Scan for the cell matching the given text and deliver its (X, Y) coordinate at center. 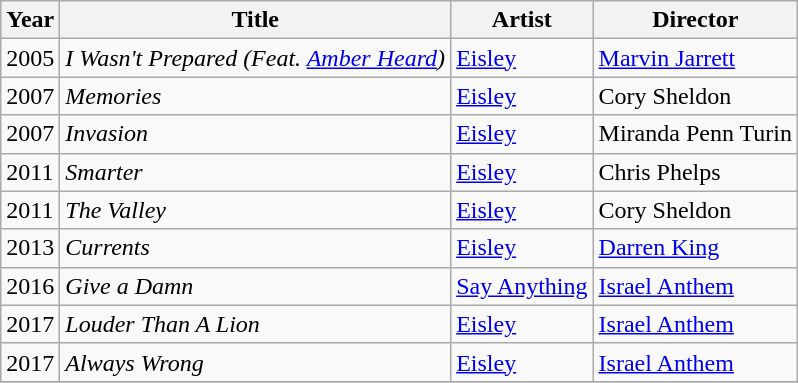
Always Wrong (256, 362)
Smarter (256, 172)
Invasion (256, 134)
Say Anything (522, 286)
Memories (256, 96)
2005 (30, 58)
Director (695, 20)
Currents (256, 248)
I Wasn't Prepared (Feat. Amber Heard) (256, 58)
Marvin Jarrett (695, 58)
Chris Phelps (695, 172)
Miranda Penn Turin (695, 134)
Artist (522, 20)
Title (256, 20)
2013 (30, 248)
Year (30, 20)
Louder Than A Lion (256, 324)
The Valley (256, 210)
2016 (30, 286)
Darren King (695, 248)
Give a Damn (256, 286)
